Find where the given text appears and provide that cell's center as (x, y) coordinate. 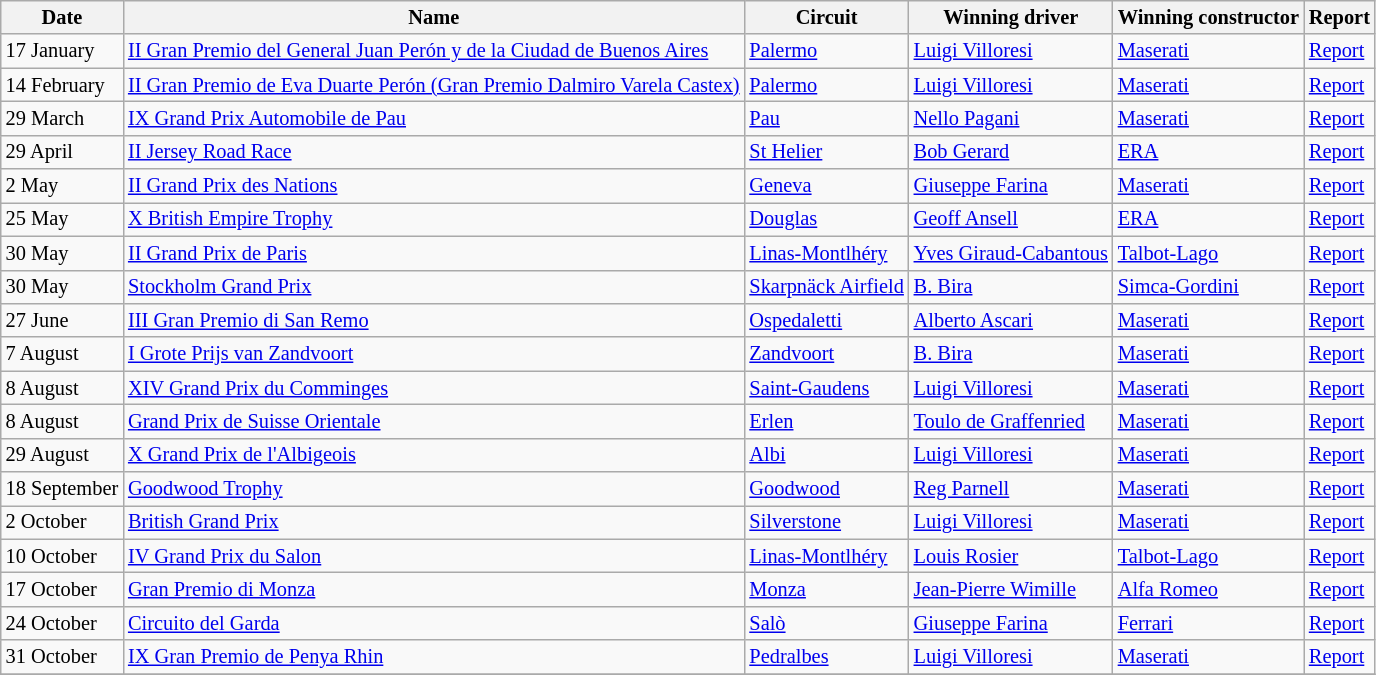
I Grote Prijs van Zandvoort (434, 354)
29 March (62, 118)
Geneva (826, 186)
Salò (826, 623)
18 September (62, 489)
Ferrari (1208, 623)
31 October (62, 657)
27 June (62, 320)
X Grand Prix de l'Albigeois (434, 455)
Date (62, 17)
Alberto Ascari (1011, 320)
25 May (62, 219)
IV Grand Prix du Salon (434, 556)
Geoff Ansell (1011, 219)
Bob Gerard (1011, 152)
Goodwood (826, 489)
Toulo de Graffenried (1011, 421)
Simca-Gordini (1208, 287)
Skarpnäck Airfield (826, 287)
Yves Giraud-Cabantous (1011, 253)
Albi (826, 455)
Winning constructor (1208, 17)
Alfa Romeo (1208, 589)
Pau (826, 118)
24 October (62, 623)
Nello Pagani (1011, 118)
7 August (62, 354)
St Helier (826, 152)
Jean-Pierre Wimille (1011, 589)
29 August (62, 455)
II Grand Prix des Nations (434, 186)
Stockholm Grand Prix (434, 287)
Grand Prix de Suisse Orientale (434, 421)
Circuit (826, 17)
Name (434, 17)
Pedralbes (826, 657)
Louis Rosier (1011, 556)
2 May (62, 186)
II Gran Premio del General Juan Perón y de la Ciudad de Buenos Aires (434, 51)
II Gran Premio de Eva Duarte Perón (Gran Premio Dalmiro Varela Castex) (434, 85)
Winning driver (1011, 17)
17 January (62, 51)
Zandvoort (826, 354)
Silverstone (826, 522)
Gran Premio di Monza (434, 589)
17 October (62, 589)
Circuito del Garda (434, 623)
Erlen (826, 421)
IX Gran Premio de Penya Rhin (434, 657)
Reg Parnell (1011, 489)
Monza (826, 589)
Goodwood Trophy (434, 489)
29 April (62, 152)
Saint-Gaudens (826, 388)
2 October (62, 522)
14 February (62, 85)
II Grand Prix de Paris (434, 253)
Douglas (826, 219)
British Grand Prix (434, 522)
Ospedaletti (826, 320)
XIV Grand Prix du Comminges (434, 388)
II Jersey Road Race (434, 152)
IX Grand Prix Automobile de Pau (434, 118)
III Gran Premio di San Remo (434, 320)
10 October (62, 556)
X British Empire Trophy (434, 219)
